Return [X, Y] of the center of cell containing provided text 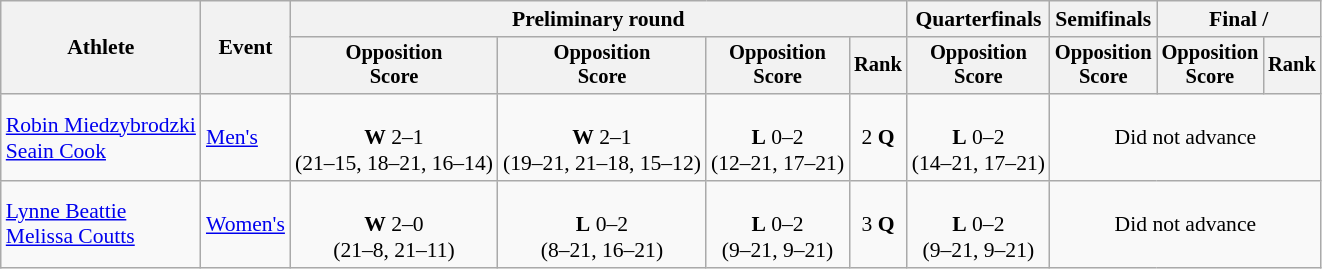
Final / [1239, 19]
Women's [246, 224]
2 Q [878, 138]
W 2–0(21–8, 21–11) [394, 224]
Quarterfinals [978, 19]
W 2–1 (19–21, 21–18, 15–12) [602, 138]
Event [246, 48]
L 0–2 (12–21, 17–21) [778, 138]
Robin MiedzybrodzkiSeain Cook [101, 138]
W 2–1 (21–15, 18–21, 16–14) [394, 138]
Athlete [101, 48]
L 0–2 (14–21, 17–21) [978, 138]
3 Q [878, 224]
Preliminary round [598, 19]
Lynne BeattieMelissa Coutts [101, 224]
Men's [246, 138]
Semifinals [1104, 19]
L 0–2 (8–21, 16–21) [602, 224]
